Output the [X, Y] coordinate of the center of the cell containing the given text.  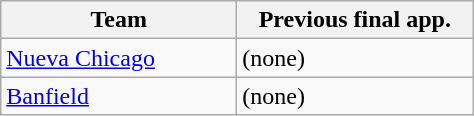
Previous final app. [355, 20]
Nueva Chicago [119, 58]
Team [119, 20]
Banfield [119, 96]
